Output the [X, Y] coordinate of the center of the cell containing the given text.  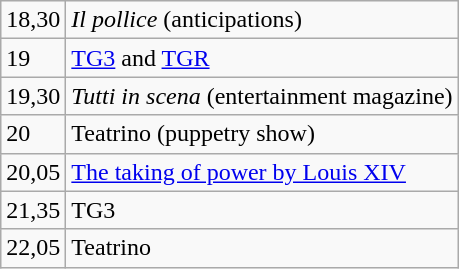
19,30 [34, 96]
The taking of power by Louis XIV [262, 172]
22,05 [34, 248]
21,35 [34, 210]
Teatrino (puppetry show) [262, 134]
TG3 [262, 210]
18,30 [34, 20]
20 [34, 134]
Teatrino [262, 248]
TG3 and TGR [262, 58]
Il pollice (anticipations) [262, 20]
Tutti in scena (entertainment magazine) [262, 96]
20,05 [34, 172]
19 [34, 58]
